Provide the [X, Y] coordinate of the cell's center where the given text is located.  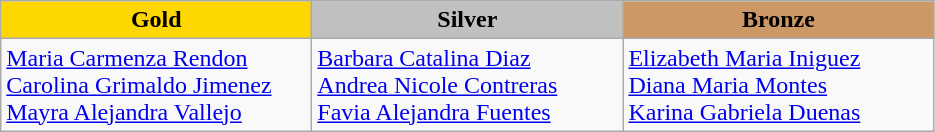
Barbara Catalina DiazAndrea Nicole ContrerasFavia Alejandra Fuentes [468, 85]
Maria Carmenza RendonCarolina Grimaldo JimenezMayra Alejandra Vallejo [156, 85]
Silver [468, 20]
Elizabeth Maria IniguezDiana Maria MontesKarina Gabriela Duenas [778, 85]
Gold [156, 20]
Bronze [778, 20]
